Provide the [x, y] coordinate of the cell's center where the given text is located.  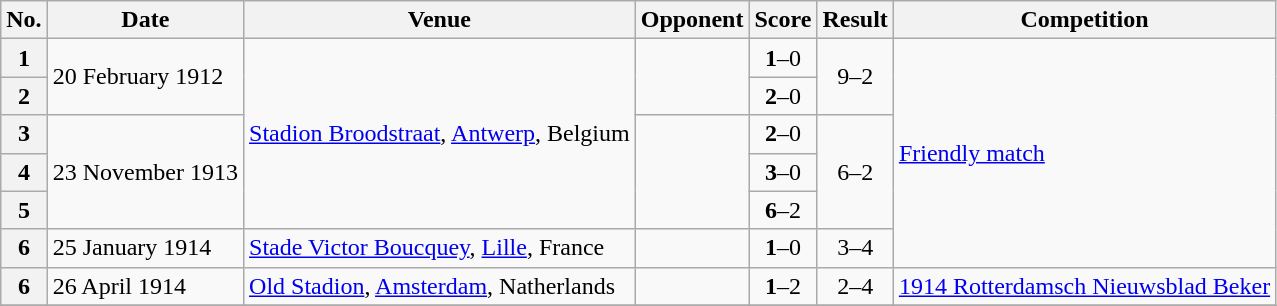
Score [783, 20]
20 February 1912 [145, 77]
Stade Victor Boucquey, Lille, France [440, 248]
1–2 [783, 286]
9–2 [855, 77]
25 January 1914 [145, 248]
Opponent [692, 20]
Stadion Broodstraat, Antwerp, Belgium [440, 134]
Friendly match [1084, 153]
23 November 1913 [145, 172]
2–4 [855, 286]
No. [24, 20]
Date [145, 20]
4 [24, 172]
1 [24, 58]
26 April 1914 [145, 286]
Old Stadion, Amsterdam, Natherlands [440, 286]
1914 Rotterdamsch Nieuwsblad Beker [1084, 286]
3–0 [783, 172]
Venue [440, 20]
3–4 [855, 248]
2 [24, 96]
3 [24, 134]
5 [24, 210]
Result [855, 20]
Competition [1084, 20]
